Scan for the cell matching the given text and deliver its (x, y) coordinate at center. 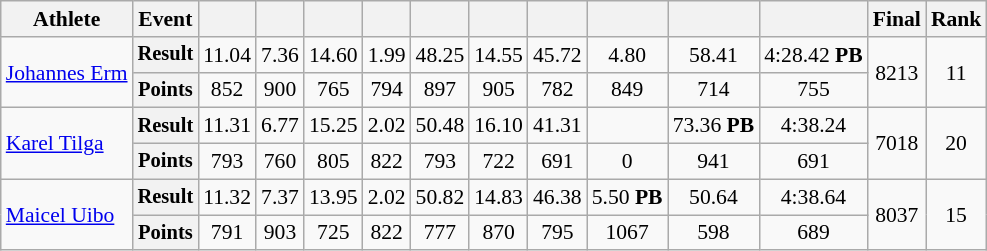
755 (813, 90)
50.48 (440, 126)
5.50 PB (628, 197)
11.32 (227, 197)
805 (334, 162)
50.82 (440, 197)
941 (714, 162)
11.31 (227, 126)
598 (714, 233)
50.64 (714, 197)
795 (558, 233)
7.36 (280, 55)
722 (498, 162)
714 (714, 90)
905 (498, 90)
870 (498, 233)
41.31 (558, 126)
1.99 (387, 55)
760 (280, 162)
Maicel Uibo (67, 214)
14.60 (334, 55)
900 (280, 90)
Rank (956, 19)
58.41 (714, 55)
765 (334, 90)
73.36 PB (714, 126)
14.55 (498, 55)
13.95 (334, 197)
45.72 (558, 55)
8037 (897, 214)
Event (166, 19)
4:28.42 PB (813, 55)
46.38 (558, 197)
782 (558, 90)
Johannes Erm (67, 72)
16.10 (498, 126)
11.04 (227, 55)
4:38.64 (813, 197)
791 (227, 233)
Karel Tilga (67, 144)
7.37 (280, 197)
4.80 (628, 55)
1067 (628, 233)
20 (956, 144)
897 (440, 90)
11 (956, 72)
6.77 (280, 126)
725 (334, 233)
4:38.24 (813, 126)
8213 (897, 72)
852 (227, 90)
777 (440, 233)
15.25 (334, 126)
0 (628, 162)
Athlete (67, 19)
7018 (897, 144)
903 (280, 233)
48.25 (440, 55)
15 (956, 214)
794 (387, 90)
Final (897, 19)
14.83 (498, 197)
689 (813, 233)
849 (628, 90)
